Identify which cell holds the provided text, then report its [x, y] central coordinate. 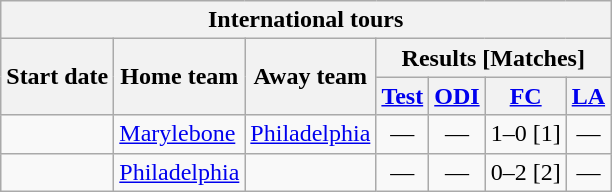
Home team [180, 77]
ODI [457, 96]
0–2 [2] [526, 172]
Marylebone [180, 134]
Start date [58, 77]
Test [402, 96]
International tours [306, 20]
LA [588, 96]
Results [Matches] [494, 58]
Away team [310, 77]
1–0 [1] [526, 134]
FC [526, 96]
